Detect which cell encompasses the target text, then output its (x, y) center coordinate. 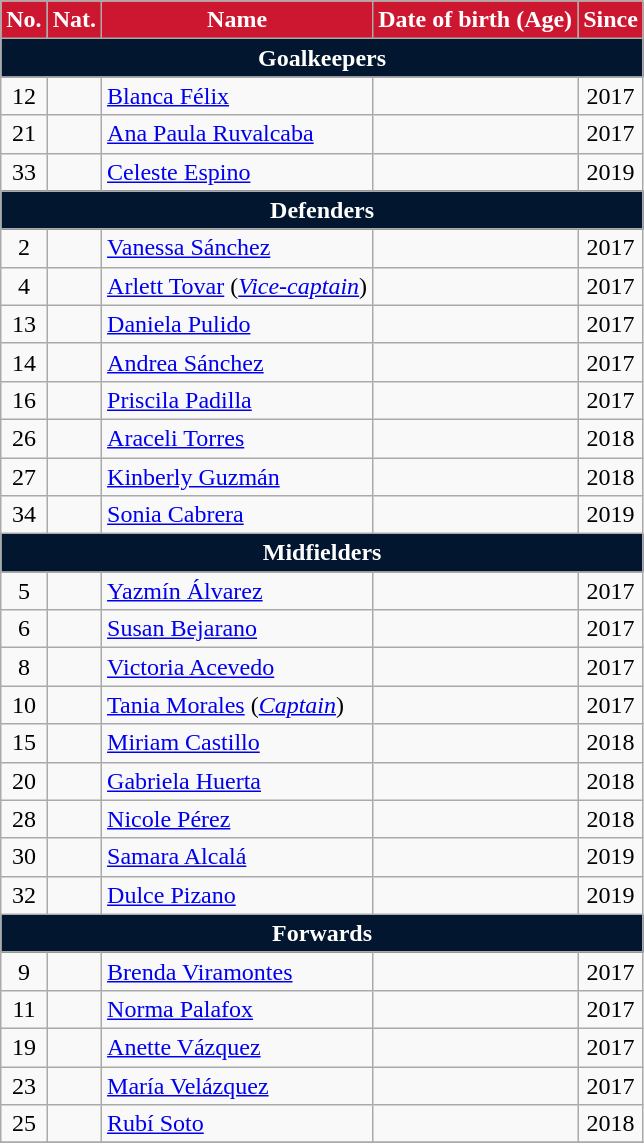
19 (24, 1047)
25 (24, 1124)
9 (24, 971)
Yazmín Álvarez (238, 591)
Goalkeepers (322, 58)
Araceli Torres (238, 438)
Date of birth (Age) (476, 20)
María Velázquez (238, 1085)
Tania Morales (Captain) (238, 705)
8 (24, 667)
Defenders (322, 210)
Daniela Pulido (238, 324)
34 (24, 515)
11 (24, 1009)
Victoria Acevedo (238, 667)
Forwards (322, 933)
Ana Paula Ruvalcaba (238, 134)
30 (24, 857)
2 (24, 248)
Gabriela Huerta (238, 781)
Anette Vázquez (238, 1047)
21 (24, 134)
Rubí Soto (238, 1124)
12 (24, 96)
32 (24, 895)
15 (24, 743)
No. (24, 20)
4 (24, 286)
27 (24, 477)
14 (24, 362)
Since (611, 20)
20 (24, 781)
Dulce Pizano (238, 895)
Kinberly Guzmán (238, 477)
Andrea Sánchez (238, 362)
Samara Alcalá (238, 857)
Celeste Espino (238, 172)
23 (24, 1085)
6 (24, 629)
Vanessa Sánchez (238, 248)
Midfielders (322, 553)
Miriam Castillo (238, 743)
Norma Palafox (238, 1009)
Nat. (74, 20)
33 (24, 172)
16 (24, 400)
10 (24, 705)
Nicole Pérez (238, 819)
28 (24, 819)
Blanca Félix (238, 96)
Arlett Tovar (Vice-captain) (238, 286)
5 (24, 591)
Sonia Cabrera (238, 515)
26 (24, 438)
Brenda Viramontes (238, 971)
Susan Bejarano (238, 629)
Name (238, 20)
13 (24, 324)
Priscila Padilla (238, 400)
